From the cell containing the given text, extract its center point as (X, Y) coordinate. 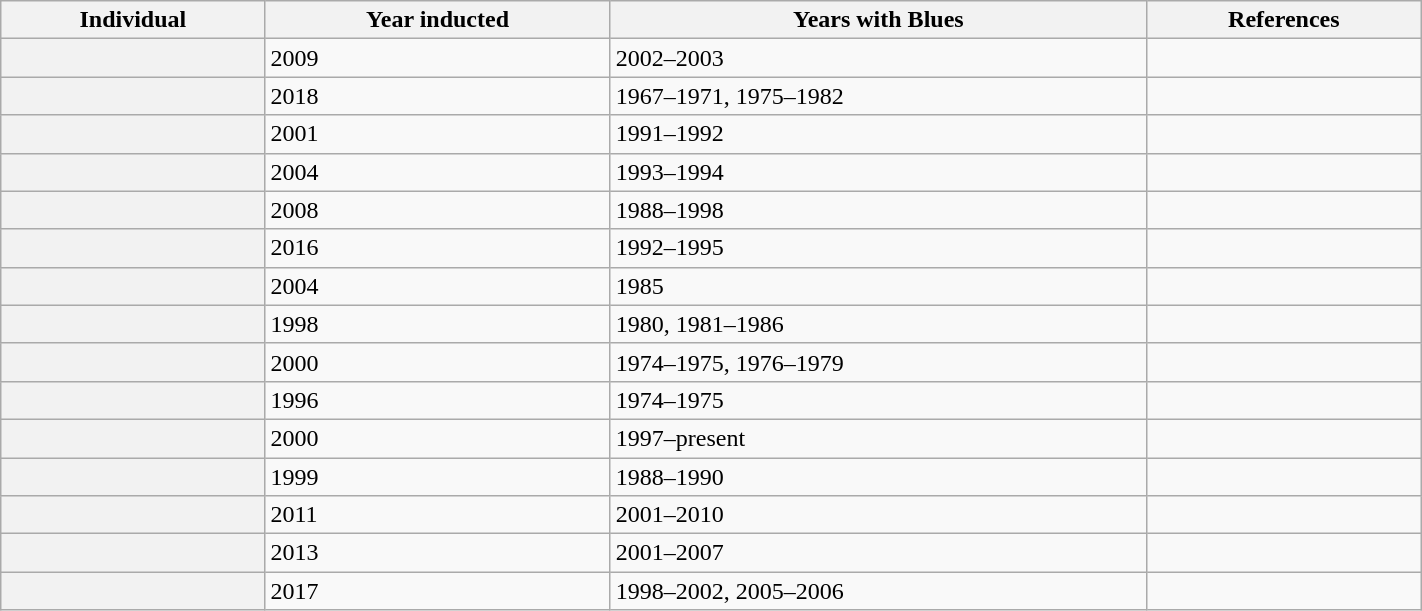
1974–1975 (878, 400)
1974–1975, 1976–1979 (878, 362)
2001–2010 (878, 515)
References (1284, 20)
1988–1998 (878, 210)
2008 (438, 210)
Years with Blues (878, 20)
1991–1992 (878, 134)
1999 (438, 477)
1967–1971, 1975–1982 (878, 96)
2016 (438, 248)
1980, 1981–1986 (878, 324)
2001–2007 (878, 553)
1992–1995 (878, 248)
2017 (438, 591)
1985 (878, 286)
Year inducted (438, 20)
2018 (438, 96)
2013 (438, 553)
1993–1994 (878, 172)
2011 (438, 515)
1997–present (878, 438)
1996 (438, 400)
1988–1990 (878, 477)
Individual (133, 20)
2009 (438, 58)
2001 (438, 134)
1998 (438, 324)
1998–2002, 2005–2006 (878, 591)
2002–2003 (878, 58)
